Scan for the cell matching the given text and deliver its (x, y) coordinate at center. 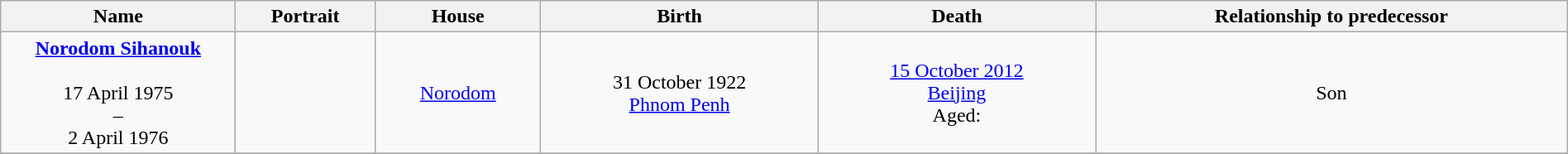
Name (118, 17)
House (457, 17)
31 October 1922Phnom Penh (680, 93)
Norodom (457, 93)
Death (956, 17)
Birth (680, 17)
Relationship to predecessor (1331, 17)
Portrait (306, 17)
Son (1331, 93)
Norodom Sihanouk17 April 1975–2 April 1976 (118, 93)
15 October 2012BeijingAged: (956, 93)
